Find where the given text appears and provide that cell's center as (X, Y) coordinate. 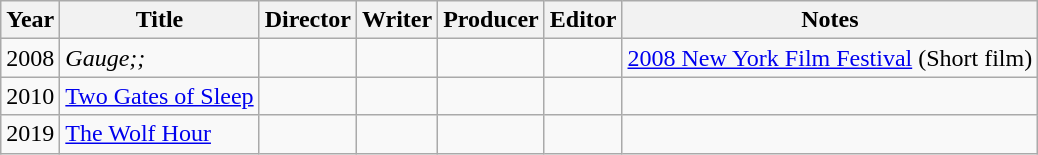
Producer (492, 20)
Writer (396, 20)
Director (308, 20)
Gauge;; (160, 58)
Notes (830, 20)
2008 (30, 58)
Title (160, 20)
2019 (30, 134)
Year (30, 20)
2010 (30, 96)
Two Gates of Sleep (160, 96)
The Wolf Hour (160, 134)
Editor (583, 20)
2008 New York Film Festival (Short film) (830, 58)
